Find where the given text appears and provide that cell's center as [X, Y] coordinate. 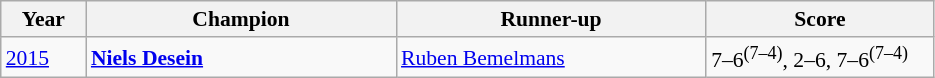
Runner-up [551, 19]
Year [44, 19]
2015 [44, 58]
Score [820, 19]
Ruben Bemelmans [551, 58]
Champion [241, 19]
7–6(7–4), 2–6, 7–6(7–4) [820, 58]
Niels Desein [241, 58]
